Extract the (x, y) coordinate from the center of the cell holding the provided text.  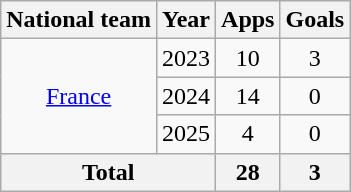
Apps (248, 20)
Goals (315, 20)
28 (248, 172)
2023 (186, 58)
France (79, 96)
National team (79, 20)
14 (248, 96)
Total (108, 172)
4 (248, 134)
2024 (186, 96)
Year (186, 20)
2025 (186, 134)
10 (248, 58)
